Scan for the cell matching the given text and deliver its (X, Y) coordinate at center. 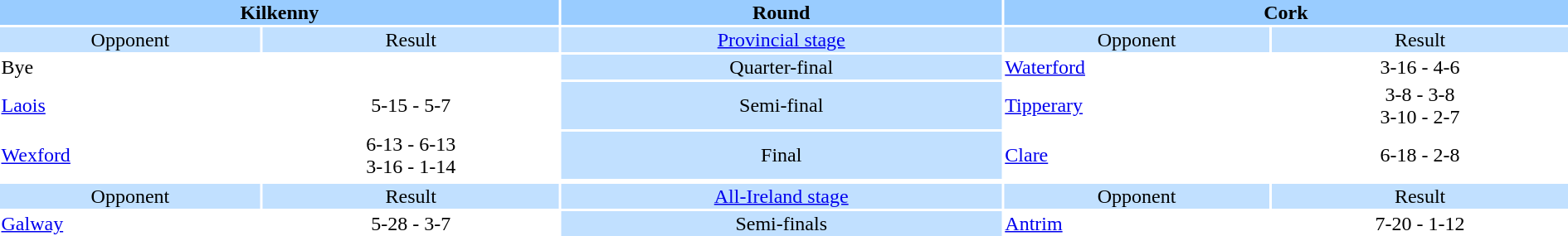
Waterford (1137, 67)
Kilkenny (280, 12)
Clare (1137, 156)
Laois (130, 106)
Bye (130, 67)
3-8 - 3-83-10 - 2-7 (1420, 106)
5-15 - 5-7 (411, 106)
Tipperary (1137, 106)
Semi-finals (782, 224)
Final (782, 156)
6-13 - 6-133-16 - 1-14 (411, 156)
Cork (1286, 12)
Quarter-final (782, 67)
5-28 - 3-7 (411, 224)
3-16 - 4-6 (1420, 67)
All-Ireland stage (782, 196)
Semi-final (782, 106)
Wexford (130, 156)
6-18 - 2-8 (1420, 156)
Round (782, 12)
Provincial stage (782, 40)
Antrim (1137, 224)
Galway (130, 224)
7-20 - 1-12 (1420, 224)
